Return (x, y) of the center of cell containing provided text 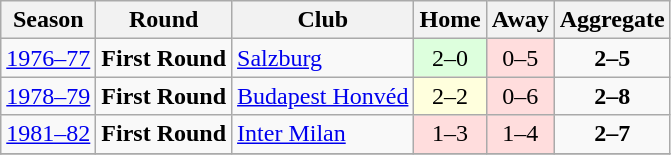
1–3 (450, 134)
1981–82 (48, 134)
Inter Milan (323, 134)
2–2 (450, 96)
Club (323, 20)
Budapest Honvéd (323, 96)
Home (450, 20)
Season (48, 20)
Away (520, 20)
1978–79 (48, 96)
0–6 (520, 96)
0–5 (520, 58)
2–0 (450, 58)
Aggregate (612, 20)
2–5 (612, 58)
2–8 (612, 96)
2–7 (612, 134)
Salzburg (323, 58)
1–4 (520, 134)
Round (164, 20)
1976–77 (48, 58)
